Capture the cell that displays the provided text and extract its [x, y] central coordinate. 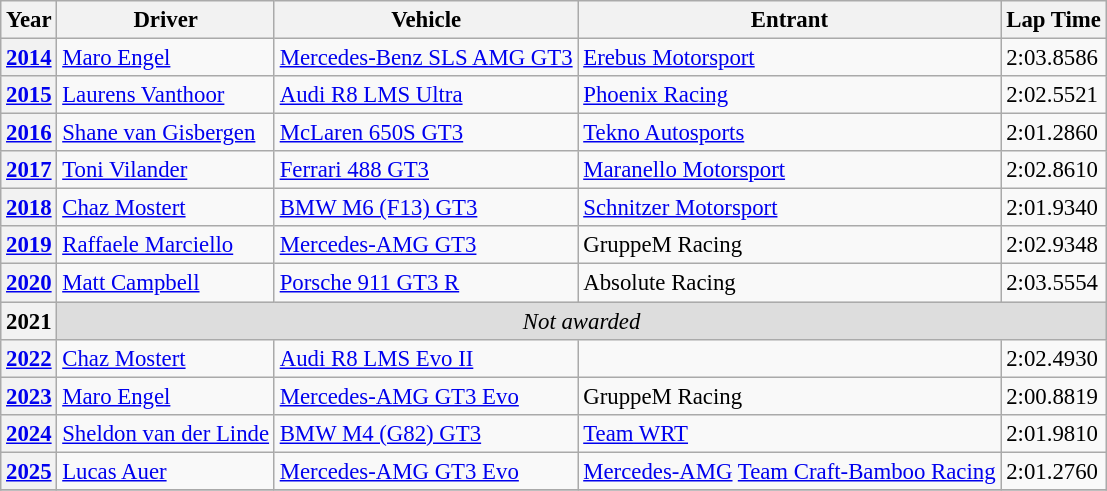
Schnitzer Motorsport [790, 208]
Ferrari 488 GT3 [426, 170]
2020 [29, 283]
BMW M6 (F13) GT3 [426, 208]
2:03.5554 [1054, 283]
Toni Vilander [166, 170]
2:01.9340 [1054, 208]
Team WRT [790, 433]
2:01.2760 [1054, 471]
2023 [29, 396]
Audi R8 LMS Evo II [426, 358]
Phoenix Racing [790, 95]
2:00.8819 [1054, 396]
Entrant [790, 20]
2015 [29, 95]
Mercedes-AMG Team Craft-Bamboo Racing [790, 471]
Audi R8 LMS Ultra [426, 95]
Maranello Motorsport [790, 170]
2019 [29, 245]
2:02.5521 [1054, 95]
Porsche 911 GT3 R [426, 283]
2:03.8586 [1054, 58]
2017 [29, 170]
2:01.2860 [1054, 133]
Shane van Gisbergen [166, 133]
2014 [29, 58]
Vehicle [426, 20]
Sheldon van der Linde [166, 433]
Mercedes-Benz SLS AMG GT3 [426, 58]
2018 [29, 208]
Not awarded [582, 321]
Tekno Autosports [790, 133]
2025 [29, 471]
2022 [29, 358]
2021 [29, 321]
Driver [166, 20]
Year [29, 20]
Absolute Racing [790, 283]
Laurens Vanthoor [166, 95]
Erebus Motorsport [790, 58]
Raffaele Marciello [166, 245]
Lucas Auer [166, 471]
McLaren 650S GT3 [426, 133]
Matt Campbell [166, 283]
2:02.4930 [1054, 358]
2:01.9810 [1054, 433]
2:02.8610 [1054, 170]
Lap Time [1054, 20]
2:02.9348 [1054, 245]
2016 [29, 133]
BMW M4 (G82) GT3 [426, 433]
Mercedes-AMG GT3 [426, 245]
2024 [29, 433]
